Return (x, y) of the center of cell containing provided text 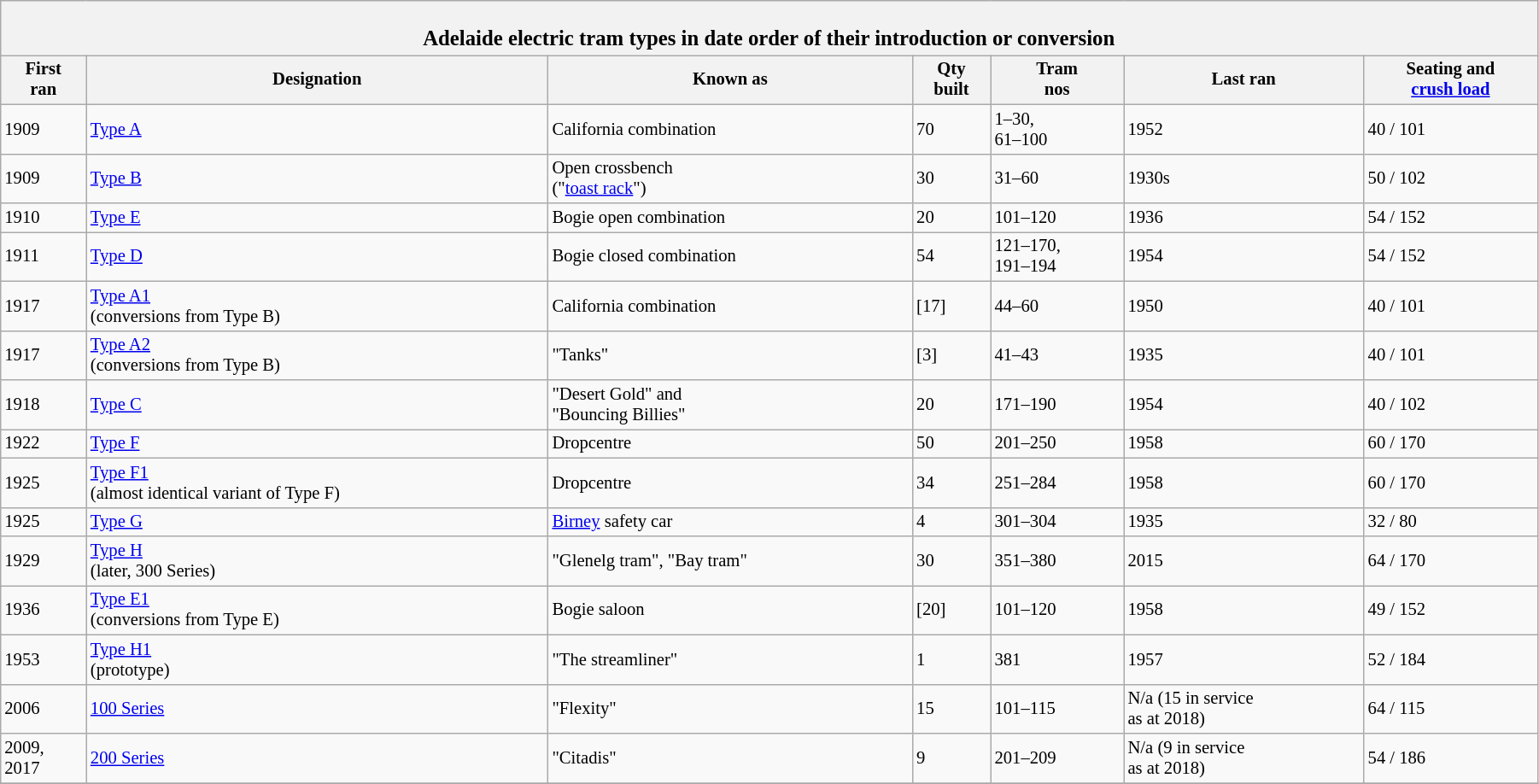
Last ran (1243, 80)
100 Series (318, 709)
"Citadis" (731, 758)
1952 (1243, 130)
Type A2(conversions from Type B) (318, 355)
"Desert Gold" and"Bouncing Billies" (731, 405)
"The streamliner" (731, 660)
Type E (318, 218)
31–60 (1057, 178)
2009,2017 (43, 758)
15 (951, 709)
Known as (731, 80)
Designation (318, 80)
Firstran (43, 80)
Type E1(conversions from Type E) (318, 611)
40 / 102 (1450, 405)
[3] (951, 355)
251–284 (1057, 483)
Bogie open combination (731, 218)
1957 (1243, 660)
4 (951, 522)
200 Series (318, 758)
1918 (43, 405)
Type C (318, 405)
[20] (951, 611)
301–304 (1057, 522)
54 / 186 (1450, 758)
N/a (9 in serviceas at 2018) (1243, 758)
Bogie saloon (731, 611)
34 (951, 483)
49 / 152 (1450, 611)
Type F1(almost identical variant of Type F) (318, 483)
2006 (43, 709)
1950 (1243, 307)
32 / 80 (1450, 522)
Type A1(conversions from Type B) (318, 307)
1922 (43, 444)
64 / 170 (1450, 561)
1910 (43, 218)
1911 (43, 257)
Seating andcrush load (1450, 80)
[17] (951, 307)
2015 (1243, 561)
Bogie closed combination (731, 257)
Type G (318, 522)
101–115 (1057, 709)
1930s (1243, 178)
Qtybuilt (951, 80)
Type A (318, 130)
N/a (15 in serviceas at 2018) (1243, 709)
44–60 (1057, 307)
"Glenelg tram", "Bay tram" (731, 561)
9 (951, 758)
351–380 (1057, 561)
Type F (318, 444)
1–30,61–100 (1057, 130)
381 (1057, 660)
41–43 (1057, 355)
50 / 102 (1450, 178)
Adelaide electric tram types in date order of their introduction or conversion (769, 28)
50 (951, 444)
52 / 184 (1450, 660)
64 / 115 (1450, 709)
121–170,191–194 (1057, 257)
1953 (43, 660)
"Tanks" (731, 355)
54 (951, 257)
70 (951, 130)
"Flexity" (731, 709)
Type B (318, 178)
Type H(later, 300 Series) (318, 561)
Tramnos (1057, 80)
1 (951, 660)
Type H1(prototype) (318, 660)
171–190 (1057, 405)
201–209 (1057, 758)
201–250 (1057, 444)
Type D (318, 257)
1929 (43, 561)
Open crossbench("toast rack") (731, 178)
Birney safety car (731, 522)
